From the cell containing the given text, extract its center point as [x, y] coordinate. 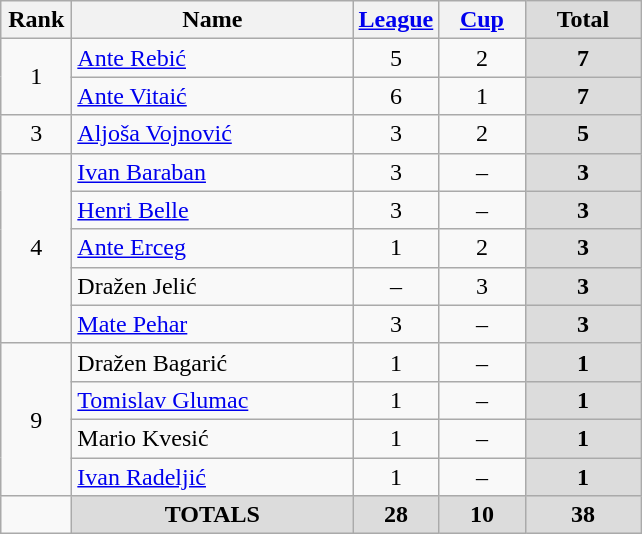
Ante Erceg [212, 248]
Rank [36, 20]
9 [36, 419]
Henri Belle [212, 210]
38 [583, 515]
Ivan Baraban [212, 172]
Mario Kvesić [212, 438]
Total [583, 20]
6 [396, 96]
Ante Vitaić [212, 96]
Tomislav Glumac [212, 400]
28 [396, 515]
Mate Pehar [212, 324]
Name [212, 20]
10 [482, 515]
Cup [482, 20]
TOTALS [212, 515]
Ante Rebić [212, 58]
4 [36, 248]
Aljoša Vojnović [212, 134]
Dražen Jelić [212, 286]
League [396, 20]
Ivan Radeljić [212, 477]
Dražen Bagarić [212, 362]
